Scan for the cell matching the given text and deliver its (x, y) coordinate at center. 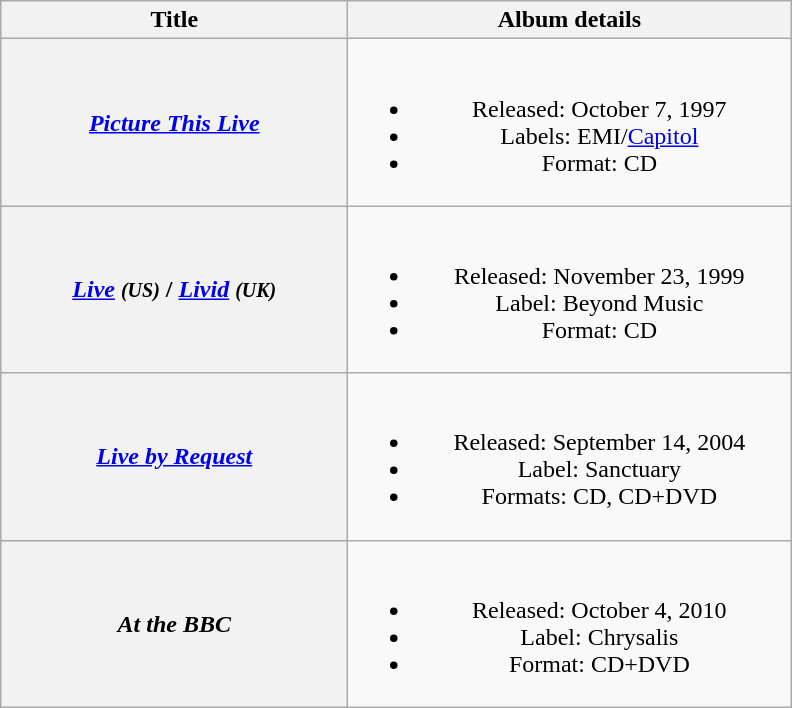
Album details (570, 20)
Live (US) / Livid (UK) (174, 290)
Released: October 7, 1997Labels: EMI/CapitolFormat: CD (570, 122)
Released: November 23, 1999Label: Beyond MusicFormat: CD (570, 290)
Released: October 4, 2010Label: ChrysalisFormat: CD+DVD (570, 624)
Live by Request (174, 456)
Picture This Live (174, 122)
At the BBC (174, 624)
Released: September 14, 2004Label: SanctuaryFormats: CD, CD+DVD (570, 456)
Title (174, 20)
